Return the [x, y] coordinate for the center point of the cell that contains the specified text.  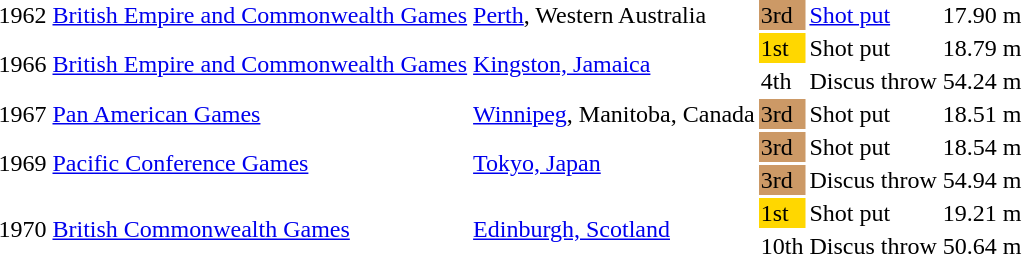
Winnipeg, Manitoba, Canada [614, 114]
Tokyo, Japan [614, 164]
Pan American Games [260, 114]
4th [782, 81]
Kingston, Jamaica [614, 64]
Perth, Western Australia [614, 15]
Pacific Conference Games [260, 164]
